Find where the given text appears and provide that cell's center as [X, Y] coordinate. 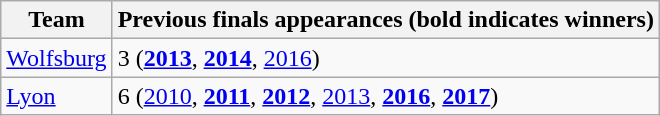
Previous finals appearances (bold indicates winners) [386, 20]
6 (2010, 2011, 2012, 2013, 2016, 2017) [386, 96]
3 (2013, 2014, 2016) [386, 58]
Lyon [56, 96]
Wolfsburg [56, 58]
Team [56, 20]
